Return (X, Y) of the center of cell containing provided text 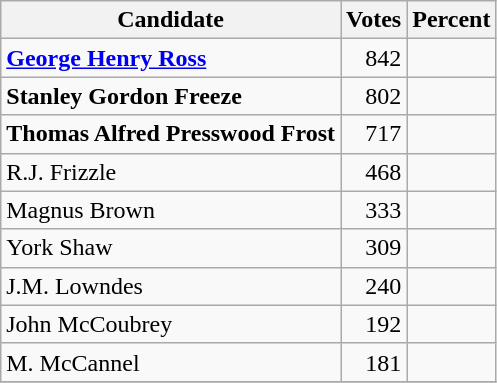
York Shaw (171, 248)
Stanley Gordon Freeze (171, 96)
842 (373, 58)
Thomas Alfred Presswood Frost (171, 134)
181 (373, 362)
192 (373, 324)
J.M. Lowndes (171, 286)
George Henry Ross (171, 58)
802 (373, 96)
240 (373, 286)
Percent (452, 20)
309 (373, 248)
Votes (373, 20)
Candidate (171, 20)
M. McCannel (171, 362)
Magnus Brown (171, 210)
717 (373, 134)
R.J. Frizzle (171, 172)
333 (373, 210)
468 (373, 172)
John McCoubrey (171, 324)
